For the text-containing cell, return its midpoint in (x, y) coordinate format. 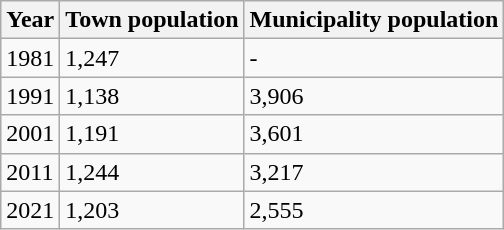
1,191 (152, 134)
3,217 (374, 172)
Town population (152, 20)
1991 (30, 96)
1,244 (152, 172)
Year (30, 20)
2001 (30, 134)
3,906 (374, 96)
1,138 (152, 96)
2011 (30, 172)
Municipality population (374, 20)
1,247 (152, 58)
3,601 (374, 134)
- (374, 58)
1981 (30, 58)
2021 (30, 210)
2,555 (374, 210)
1,203 (152, 210)
